Output the (x, y) coordinate of the center of the cell containing the given text.  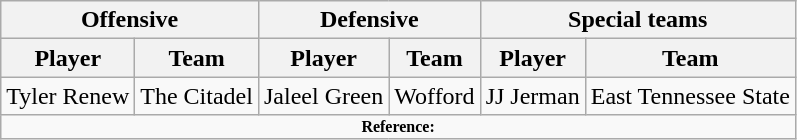
Reference: (398, 127)
Wofford (434, 96)
Special teams (638, 20)
The Citadel (197, 96)
Tyler Renew (68, 96)
JJ Jerman (532, 96)
Defensive (369, 20)
East Tennessee State (690, 96)
Offensive (130, 20)
Jaleel Green (323, 96)
